Pinpoint the cell where the given text exists, returning its [x, y] midpoint coordinate. 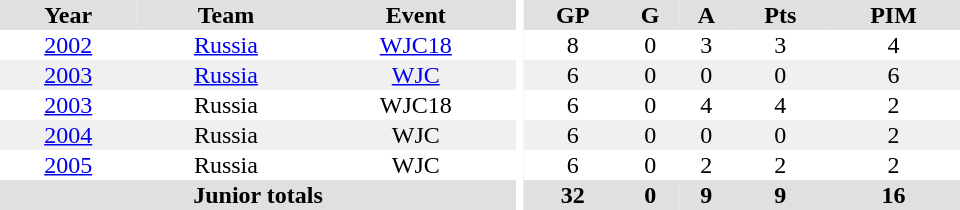
G [650, 15]
Event [416, 15]
32 [572, 195]
Junior totals [258, 195]
Year [68, 15]
2005 [68, 165]
Pts [781, 15]
2004 [68, 135]
Team [226, 15]
PIM [894, 15]
GP [572, 15]
A [706, 15]
8 [572, 45]
2002 [68, 45]
16 [894, 195]
